Extract the [x, y] coordinate from the center of the cell holding the provided text.  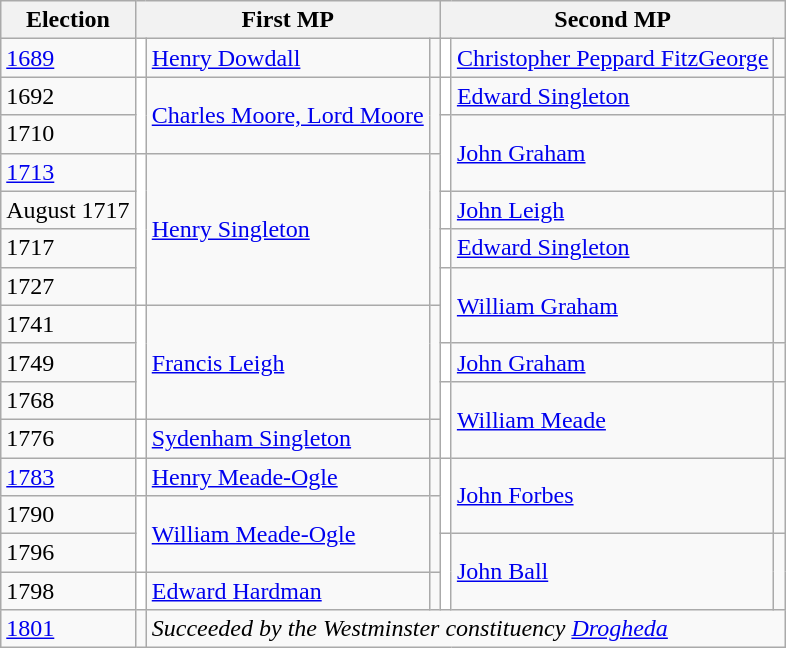
William Graham [612, 305]
1776 [68, 438]
John Ball [612, 572]
Henry Dowdall [288, 58]
Election [68, 20]
1692 [68, 96]
Christopher Peppard FitzGeorge [612, 58]
1689 [68, 58]
Sydenham Singleton [288, 438]
1801 [68, 629]
1710 [68, 134]
Henry Singleton [288, 229]
John Forbes [612, 496]
1798 [68, 591]
Second MP [612, 20]
Henry Meade-Ogle [288, 477]
1741 [68, 324]
John Leigh [612, 210]
1783 [68, 477]
1713 [68, 172]
Francis Leigh [288, 362]
First MP [288, 20]
1749 [68, 362]
1717 [68, 248]
Edward Hardman [288, 591]
William Meade-Ogle [288, 534]
Charles Moore, Lord Moore [288, 115]
August 1717 [68, 210]
1796 [68, 553]
William Meade [612, 419]
Succeeded by the Westminster constituency Drogheda [466, 629]
1768 [68, 400]
1727 [68, 286]
1790 [68, 515]
